From the cell containing the given text, extract its center point as (x, y) coordinate. 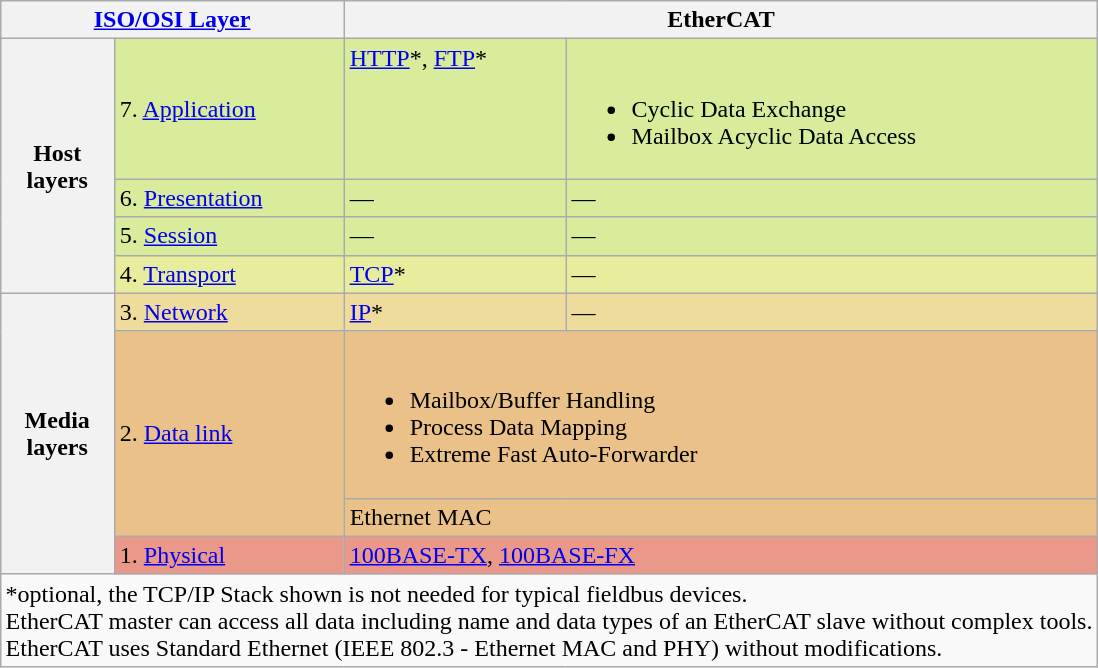
EtherCAT (721, 20)
TCP* (455, 274)
2. Data link (229, 434)
Ethernet MAC (721, 517)
Cyclic Data ExchangeMailbox Acyclic Data Access (832, 109)
Hostlayers (57, 166)
4. Transport (229, 274)
5. Session (229, 236)
100BASE-TX, 100BASE-FX (721, 555)
HTTP*, FTP* (455, 109)
1. Physical (229, 555)
ISO/OSI Layer (172, 20)
3. Network (229, 312)
Mailbox/Buffer HandlingProcess Data MappingExtreme Fast Auto-Forwarder (721, 414)
6. Presentation (229, 198)
7. Application (229, 109)
Medialayers (57, 434)
IP* (455, 312)
